Return [x, y] of the center of cell containing provided text 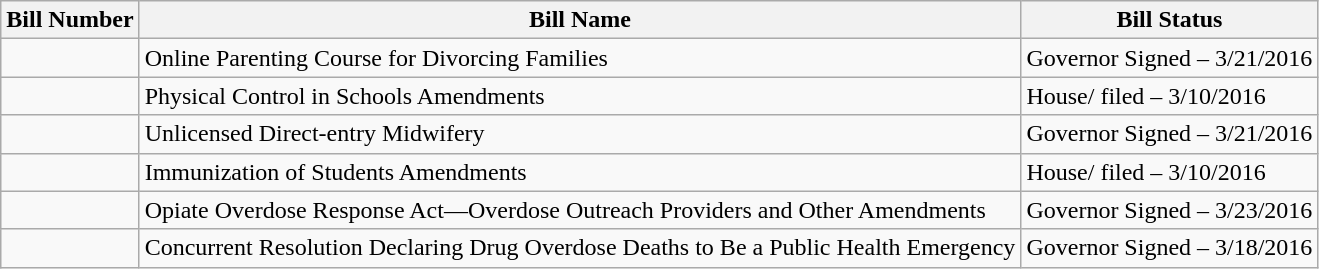
Physical Control in Schools Amendments [580, 96]
Governor Signed – 3/18/2016 [1170, 248]
Governor Signed – 3/23/2016 [1170, 210]
Bill Number [70, 20]
Opiate Overdose Response Act—Overdose Outreach Providers and Other Amendments [580, 210]
Bill Name [580, 20]
Concurrent Resolution Declaring Drug Overdose Deaths to Be a Public Health Emergency [580, 248]
Online Parenting Course for Divorcing Families [580, 58]
Immunization of Students Amendments [580, 172]
Unlicensed Direct-entry Midwifery [580, 134]
Bill Status [1170, 20]
